Detect which cell encompasses the target text, then output its (X, Y) center coordinate. 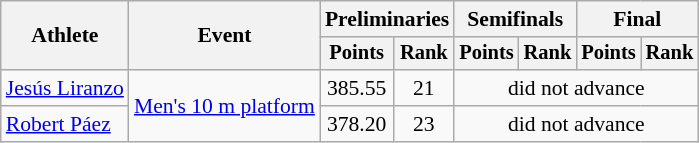
Event (224, 36)
378.20 (357, 124)
Preliminaries (387, 19)
Final (637, 19)
385.55 (357, 88)
23 (424, 124)
Jesús Liranzo (65, 88)
Semifinals (515, 19)
Robert Páez (65, 124)
21 (424, 88)
Athlete (65, 36)
Men's 10 m platform (224, 106)
